Locate the cell with the specified text and output its (x, y) center coordinate. 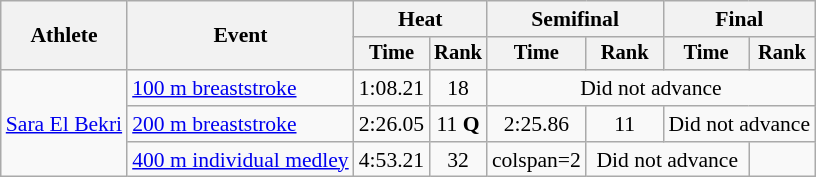
Event (240, 36)
Semifinal (576, 19)
Sara El Bekri (64, 124)
200 m breaststroke (240, 124)
1:08.21 (392, 88)
2:25.86 (536, 124)
18 (458, 88)
Heat (420, 19)
Final (739, 19)
11 (625, 124)
2:26.05 (392, 124)
100 m breaststroke (240, 88)
11 Q (458, 124)
Athlete (64, 36)
